Return [x, y] of the center of cell containing provided text 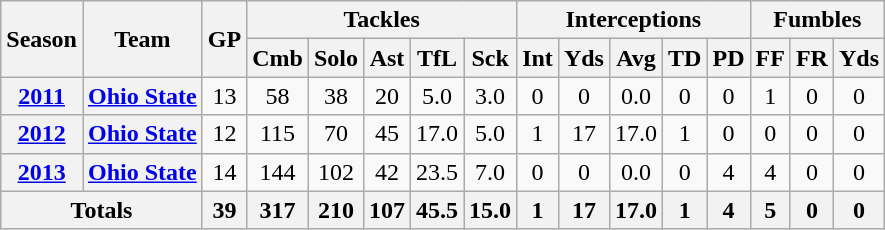
144 [278, 172]
23.5 [438, 172]
115 [278, 134]
Tackles [382, 20]
102 [336, 172]
Interceptions [634, 20]
45 [386, 134]
317 [278, 210]
210 [336, 210]
Ast [386, 58]
107 [386, 210]
3.0 [490, 96]
Totals [102, 210]
14 [224, 172]
Team [142, 39]
TfL [438, 58]
70 [336, 134]
2013 [42, 172]
39 [224, 210]
15.0 [490, 210]
TD [685, 58]
2012 [42, 134]
7.0 [490, 172]
Season [42, 39]
Sck [490, 58]
Solo [336, 58]
42 [386, 172]
Cmb [278, 58]
PD [728, 58]
FR [812, 58]
Int [538, 58]
2011 [42, 96]
12 [224, 134]
58 [278, 96]
GP [224, 39]
13 [224, 96]
45.5 [438, 210]
5 [770, 210]
Avg [636, 58]
20 [386, 96]
38 [336, 96]
Fumbles [818, 20]
FF [770, 58]
